Find where the given text appears and provide that cell's center as [x, y] coordinate. 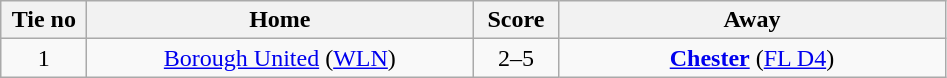
Borough United (WLN) [280, 58]
Away [752, 20]
Chester (FL D4) [752, 58]
Home [280, 20]
1 [44, 58]
Tie no [44, 20]
Score [516, 20]
2–5 [516, 58]
